Return the [X, Y] coordinate for the center point of the cell that contains the specified text.  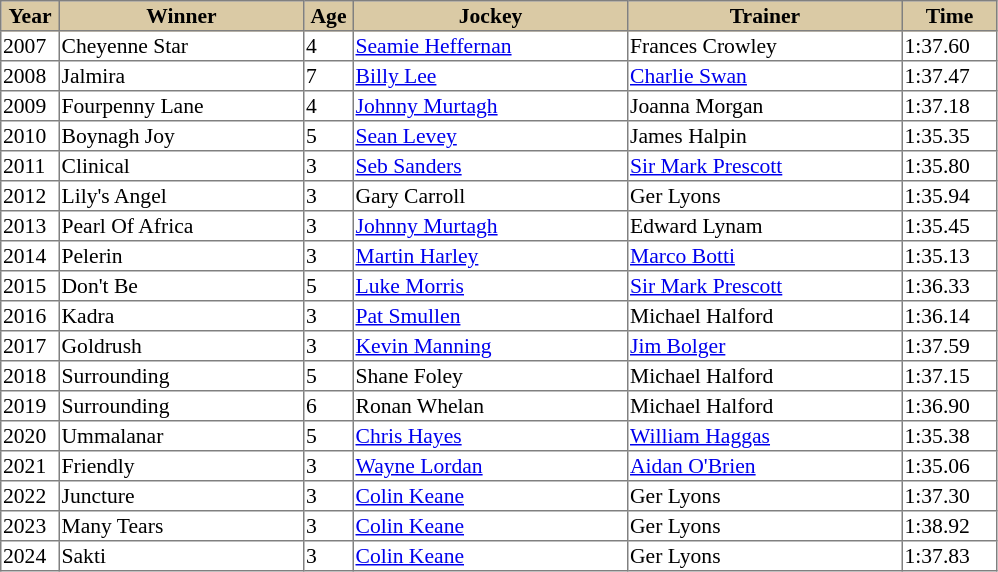
2010 [30, 136]
Juncture [181, 496]
1:37.60 [949, 46]
Year [30, 16]
2013 [30, 226]
1:37.18 [949, 106]
Seamie Heffernan [490, 46]
Kadra [181, 316]
Jockey [490, 16]
Trainer [765, 16]
Martin Harley [490, 256]
2023 [30, 526]
2008 [30, 76]
1:35.13 [949, 256]
Time [949, 16]
Age [329, 16]
1:37.59 [949, 346]
1:37.15 [949, 376]
Luke Morris [490, 286]
2021 [30, 466]
Shane Foley [490, 376]
1:38.92 [949, 526]
Billy Lee [490, 76]
2017 [30, 346]
2015 [30, 286]
1:37.83 [949, 556]
Don't Be [181, 286]
Sean Levey [490, 136]
Ummalanar [181, 436]
Jim Bolger [765, 346]
Aidan O'Brien [765, 466]
Marco Botti [765, 256]
Joanna Morgan [765, 106]
2011 [30, 166]
Goldrush [181, 346]
Gary Carroll [490, 196]
Jalmira [181, 76]
1:36.33 [949, 286]
Winner [181, 16]
Pat Smullen [490, 316]
Pelerin [181, 256]
Edward Lynam [765, 226]
Clinical [181, 166]
1:35.38 [949, 436]
1:35.94 [949, 196]
1:35.80 [949, 166]
1:36.14 [949, 316]
2022 [30, 496]
7 [329, 76]
Boynagh Joy [181, 136]
6 [329, 406]
2024 [30, 556]
Cheyenne Star [181, 46]
1:35.35 [949, 136]
Lily's Angel [181, 196]
2018 [30, 376]
Pearl Of Africa [181, 226]
Frances Crowley [765, 46]
Fourpenny Lane [181, 106]
Many Tears [181, 526]
Charlie Swan [765, 76]
Ronan Whelan [490, 406]
1:37.30 [949, 496]
2014 [30, 256]
2019 [30, 406]
2009 [30, 106]
Seb Sanders [490, 166]
1:35.06 [949, 466]
Friendly [181, 466]
1:36.90 [949, 406]
2020 [30, 436]
William Haggas [765, 436]
1:37.47 [949, 76]
2016 [30, 316]
1:35.45 [949, 226]
James Halpin [765, 136]
Sakti [181, 556]
Chris Hayes [490, 436]
2007 [30, 46]
Wayne Lordan [490, 466]
Kevin Manning [490, 346]
2012 [30, 196]
